Identify which cell holds the provided text, then report its (x, y) central coordinate. 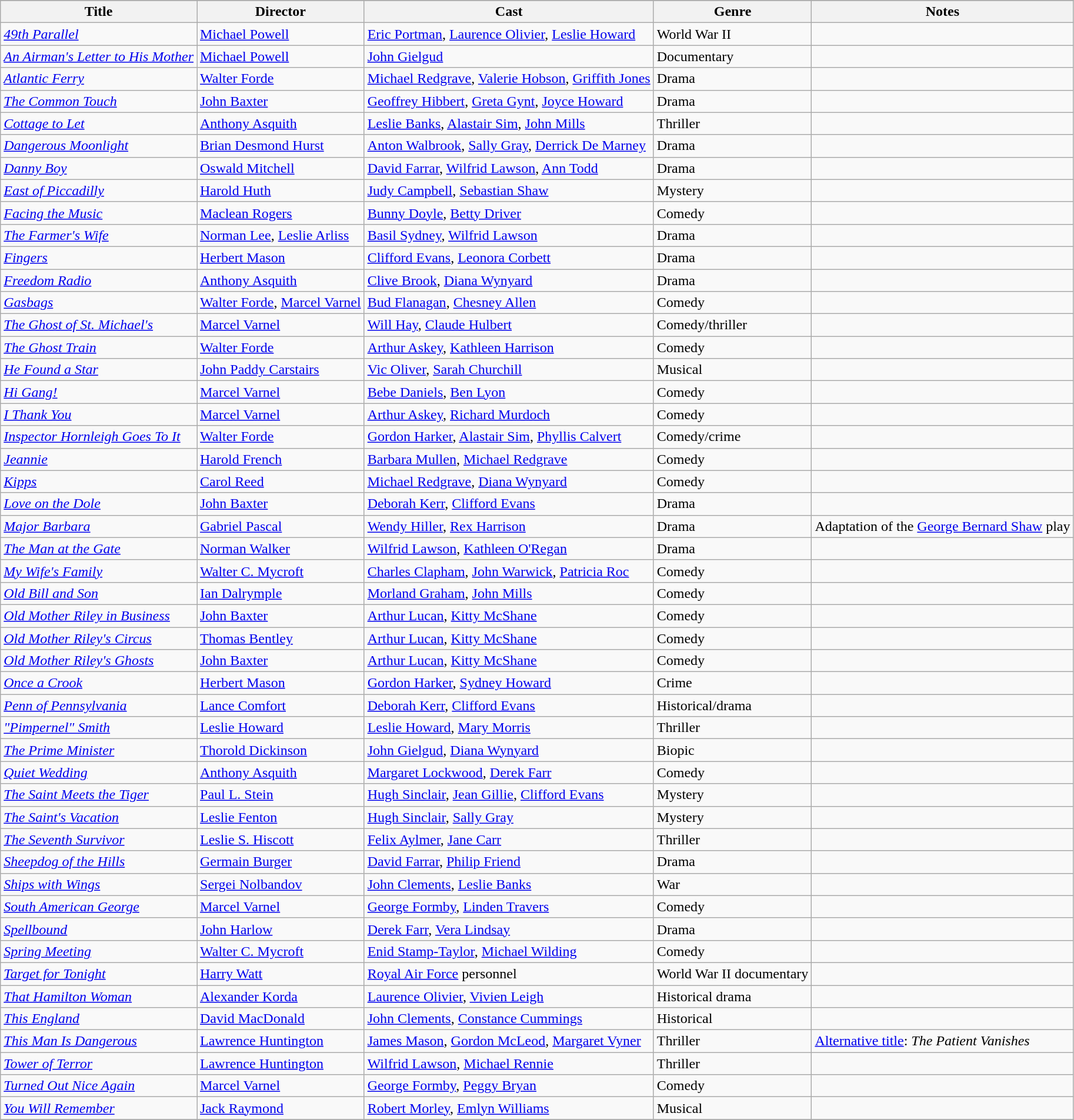
Clive Brook, Diana Wynyard (509, 280)
Documentary (733, 56)
South American George (99, 907)
Penn of Pennsylvania (99, 706)
Biopic (733, 750)
Alexander Korda (280, 997)
Comedy/crime (733, 437)
Royal Air Force personnel (509, 974)
Dangerous Moonlight (99, 146)
Oswald Mitchell (280, 168)
John Gielgud (509, 56)
Leslie Howard, Mary Morris (509, 728)
Tower of Terror (99, 1064)
Sheepdog of the Hills (99, 862)
James Mason, Gordon McLeod, Margaret Vyner (509, 1041)
49th Parallel (99, 34)
Danny Boy (99, 168)
John Clements, Constance Cummings (509, 1019)
Genre (733, 12)
Eric Portman, Laurence Olivier, Leslie Howard (509, 34)
Bud Flanagan, Chesney Allen (509, 303)
Geoffrey Hibbert, Greta Gynt, Joyce Howard (509, 101)
John Gielgud, Diana Wynyard (509, 750)
Title (99, 12)
Old Bill and Son (99, 593)
Old Mother Riley's Ghosts (99, 661)
Charles Clapham, John Warwick, Patricia Roc (509, 571)
Sergei Nolbandov (280, 884)
Brian Desmond Hurst (280, 146)
Wendy Hiller, Rex Harrison (509, 526)
The Prime Minister (99, 750)
You Will Remember (99, 1108)
David Farrar, Wilfrid Lawson, Ann Todd (509, 168)
Carol Reed (280, 482)
Old Mother Riley's Circus (99, 638)
Norman Walker (280, 549)
Hugh Sinclair, Sally Gray (509, 817)
Freedom Radio (99, 280)
Basil Sydney, Wilfrid Lawson (509, 235)
Love on the Dole (99, 504)
John Paddy Carstairs (280, 370)
An Airman's Letter to His Mother (99, 56)
Lance Comfort (280, 706)
Leslie Fenton (280, 817)
Walter Forde, Marcel Varnel (280, 303)
Wilfrid Lawson, Kathleen O'Regan (509, 549)
Ian Dalrymple (280, 593)
Judy Campbell, Sebastian Shaw (509, 190)
Ships with Wings (99, 884)
Enid Stamp-Taylor, Michael Wilding (509, 951)
Arthur Askey, Richard Murdoch (509, 414)
Leslie S. Hiscott (280, 840)
The Ghost of St. Michael's (99, 325)
Director (280, 12)
Gasbags (99, 303)
David MacDonald (280, 1019)
The Saint Meets the Tiger (99, 795)
Gabriel Pascal (280, 526)
George Formby, Linden Travers (509, 907)
Bebe Daniels, Ben Lyon (509, 392)
Atlantic Ferry (99, 79)
John Harlow (280, 929)
The Common Touch (99, 101)
Clifford Evans, Leonora Corbett (509, 258)
Harold French (280, 459)
Old Mother Riley in Business (99, 616)
Harry Watt (280, 974)
Once a Crook (99, 683)
George Formby, Peggy Bryan (509, 1086)
Notes (942, 12)
The Farmer's Wife (99, 235)
The Saint's Vacation (99, 817)
War (733, 884)
Turned Out Nice Again (99, 1086)
My Wife's Family (99, 571)
Historical/drama (733, 706)
World War II documentary (733, 974)
Kipps (99, 482)
He Found a Star (99, 370)
Vic Oliver, Sarah Churchill (509, 370)
Spring Meeting (99, 951)
John Clements, Leslie Banks (509, 884)
Comedy/thriller (733, 325)
Maclean Rogers (280, 213)
East of Piccadilly (99, 190)
Target for Tonight (99, 974)
David Farrar, Philip Friend (509, 862)
Hugh Sinclair, Jean Gillie, Clifford Evans (509, 795)
Cottage to Let (99, 123)
Laurence Olivier, Vivien Leigh (509, 997)
Derek Farr, Vera Lindsay (509, 929)
World War II (733, 34)
Germain Burger (280, 862)
Anton Walbrook, Sally Gray, Derrick De Marney (509, 146)
This Man Is Dangerous (99, 1041)
Jack Raymond (280, 1108)
Gordon Harker, Alastair Sim, Phyllis Calvert (509, 437)
Facing the Music (99, 213)
Bunny Doyle, Betty Driver (509, 213)
The Ghost Train (99, 347)
Alternative title: The Patient Vanishes (942, 1041)
Fingers (99, 258)
Will Hay, Claude Hulbert (509, 325)
I Thank You (99, 414)
Thomas Bentley (280, 638)
Michael Redgrave, Diana Wynyard (509, 482)
Crime (733, 683)
Leslie Banks, Alastair Sim, John Mills (509, 123)
That Hamilton Woman (99, 997)
Harold Huth (280, 190)
Historical (733, 1019)
Felix Aylmer, Jane Carr (509, 840)
This England (99, 1019)
The Seventh Survivor (99, 840)
Arthur Askey, Kathleen Harrison (509, 347)
Gordon Harker, Sydney Howard (509, 683)
Paul L. Stein (280, 795)
Robert Morley, Emlyn Williams (509, 1108)
Jeannie (99, 459)
Leslie Howard (280, 728)
Barbara Mullen, Michael Redgrave (509, 459)
Thorold Dickinson (280, 750)
Adaptation of the George Bernard Shaw play (942, 526)
Cast (509, 12)
Inspector Hornleigh Goes To It (99, 437)
Quiet Wedding (99, 773)
The Man at the Gate (99, 549)
Wilfrid Lawson, Michael Rennie (509, 1064)
Norman Lee, Leslie Arliss (280, 235)
Michael Redgrave, Valerie Hobson, Griffith Jones (509, 79)
Major Barbara (99, 526)
Spellbound (99, 929)
Margaret Lockwood, Derek Farr (509, 773)
Hi Gang! (99, 392)
Historical drama (733, 997)
Morland Graham, John Mills (509, 593)
"Pimpernel" Smith (99, 728)
